Determine the (x, y) coordinate at the center of the cell enclosing the given text.  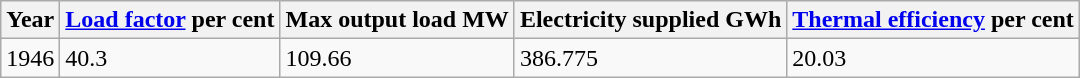
Electricity supplied GWh (650, 20)
109.66 (397, 58)
Year (30, 20)
Load factor per cent (170, 20)
Max output load MW (397, 20)
Thermal efficiency per cent (934, 20)
1946 (30, 58)
386.775 (650, 58)
40.3 (170, 58)
20.03 (934, 58)
